Determine the (x, y) coordinate at the center of the cell enclosing the given text.  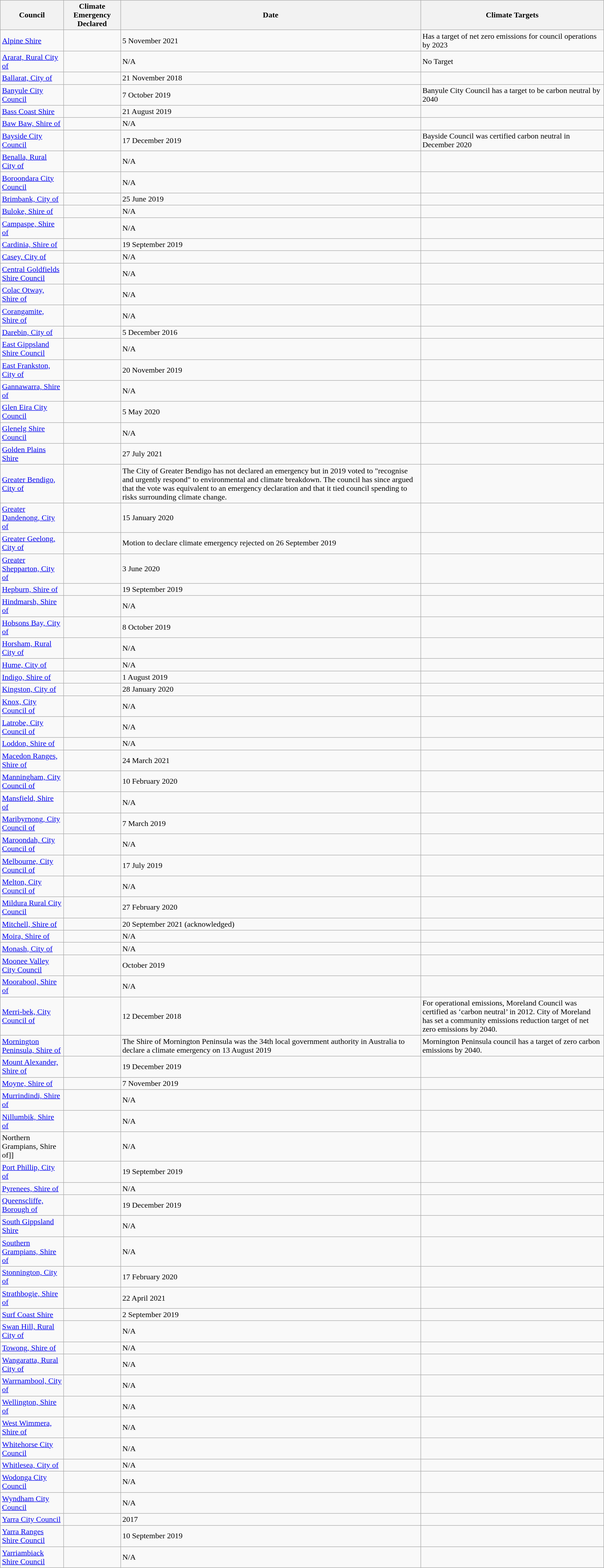
5 May 2020 (271, 412)
Glenelg Shire Council (32, 433)
Northern Grampians, Shire of]] (32, 1146)
Melbourne, City Council of (32, 865)
Darebin, City of (32, 332)
Yarra Ranges Shire Council (32, 1536)
Corangamite, Shire of (32, 316)
Hobsons Bay, City of (32, 627)
Queenscliffe, Borough of (32, 1205)
Baw Baw, Shire of (32, 124)
27 February 2020 (271, 907)
Colac Otway, Shire of (32, 294)
Yarra City Council (32, 1520)
7 November 2019 (271, 1083)
Ballarat, City of (32, 78)
Bass Coast Shire (32, 111)
Greater Bendigo, City of (32, 484)
Towong, Shire of (32, 1348)
Moonee Valley City Council (32, 965)
Hepburn, Shire of (32, 590)
Glen Eira City Council (32, 412)
Strathbogie, Shire of (32, 1298)
Wangaratta, Rural City of (32, 1365)
Moira, Shire of (32, 936)
Greater Shepparton, City of (32, 568)
2017 (271, 1520)
Maroondah, City Council of (32, 844)
2 September 2019 (271, 1315)
Banyule City Council (32, 95)
10 February 2020 (271, 781)
Mansfield, Shire of (32, 802)
Indigo, Shire of (32, 677)
Gannawarra, Shire of (32, 391)
Melton, City Council of (32, 887)
Mornington Peninsula council has a target of zero carbon emissions by 2040. (512, 1046)
Port Phillip, City of (32, 1171)
Greater Geelong, City of (32, 543)
Cardinia, Shire of (32, 245)
Pyrenees, Shire of (32, 1189)
25 June 2019 (271, 199)
Knox, City Council of (32, 706)
Council (32, 15)
Monash, City of (32, 949)
Hume, City of (32, 665)
1 August 2019 (271, 677)
Wyndham City Council (32, 1503)
Motion to declare climate emergency rejected on 26 September 2019 (271, 543)
Swan Hill, Rural City of (32, 1331)
20 September 2021 (acknowledged) (271, 924)
8 October 2019 (271, 627)
Mitchell, Shire of (32, 924)
Bayside Council was certified carbon neutral in December 2020 (512, 140)
Stonnington, City of (32, 1277)
No Target (512, 61)
Murrindindi, Shire of (32, 1100)
Brimbank, City of (32, 199)
21 August 2019 (271, 111)
17 February 2020 (271, 1277)
Campaspe, Shire of (32, 228)
Whitlesea, City of (32, 1465)
Yarriambiack Shire Council (32, 1557)
East Frankston, City of (32, 370)
10 September 2019 (271, 1536)
Wellington, Shire of (32, 1407)
Moorabool, Shire of (32, 986)
27 July 2021 (271, 454)
Surf Coast Shire (32, 1315)
East Gippsland Shire Council (32, 349)
Mount Alexander, Shire of (32, 1067)
Golden Plains Shire (32, 454)
Mildura Rural City Council (32, 907)
15 January 2020 (271, 518)
Moyne, Shire of (32, 1083)
22 April 2021 (271, 1298)
Banyule City Council has a target to be carbon neutral by 2040 (512, 95)
7 October 2019 (271, 95)
Has a target of net zero emissions for council operations by 2023 (512, 41)
Casey, City of (32, 257)
Climate Targets (512, 15)
Manningham, City Council of (32, 781)
Central Goldfields Shire Council (32, 274)
West Wimmera, Shire of (32, 1427)
5 November 2021 (271, 41)
Wodonga City Council (32, 1481)
Date (271, 15)
Merri-bek, City Council of (32, 1016)
7 March 2019 (271, 823)
Latrobe, City Council of (32, 727)
Buloke, Shire of (32, 211)
Bayside City Council (32, 140)
Ararat, Rural City of (32, 61)
Nillumbik, Shire of (32, 1121)
Kingston, City of (32, 689)
Macedon Ranges, Shire of (32, 760)
24 March 2021 (271, 760)
Loddon, Shire of (32, 744)
Horsham, Rural City of (32, 648)
Warrnambool, City of (32, 1385)
17 July 2019 (271, 865)
Whitehorse City Council (32, 1449)
The Shire of Mornington Peninsula was the 34th local government authority in Australia to declare a climate emergency on 13 August 2019 (271, 1046)
3 June 2020 (271, 568)
Southern Grampians, Shire of (32, 1252)
Maribyrnong, City Council of (32, 823)
21 November 2018 (271, 78)
Alpine Shire (32, 41)
17 December 2019 (271, 140)
12 December 2018 (271, 1016)
20 November 2019 (271, 370)
Greater Dandenong, City of (32, 518)
Climate Emergency Declared (92, 15)
South Gippsland Shire (32, 1226)
5 December 2016 (271, 332)
Hindmarsh, Shire of (32, 606)
October 2019 (271, 965)
28 January 2020 (271, 689)
Boroondara City Council (32, 182)
Benalla, Rural City of (32, 161)
Mornington Peninsula, Shire of (32, 1046)
